For the text-containing cell, return its midpoint in [X, Y] coordinate format. 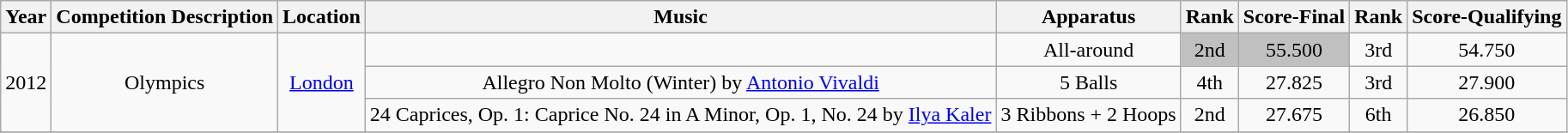
Olympics [165, 82]
27.825 [1293, 82]
2012 [26, 82]
3 Ribbons + 2 Hoops [1089, 115]
Location [322, 17]
Music [680, 17]
Year [26, 17]
55.500 [1293, 50]
24 Caprices, Op. 1: Caprice No. 24 in A Minor, Op. 1, No. 24 by Ilya Kaler [680, 115]
Score-Final [1293, 17]
4th [1209, 82]
6th [1379, 115]
Apparatus [1089, 17]
54.750 [1487, 50]
All-around [1089, 50]
27.675 [1293, 115]
27.900 [1487, 82]
Allegro Non Molto (Winter) by Antonio Vivaldi [680, 82]
London [322, 82]
Score-Qualifying [1487, 17]
5 Balls [1089, 82]
26.850 [1487, 115]
Competition Description [165, 17]
